Identify which cell holds the provided text, then report its [X, Y] central coordinate. 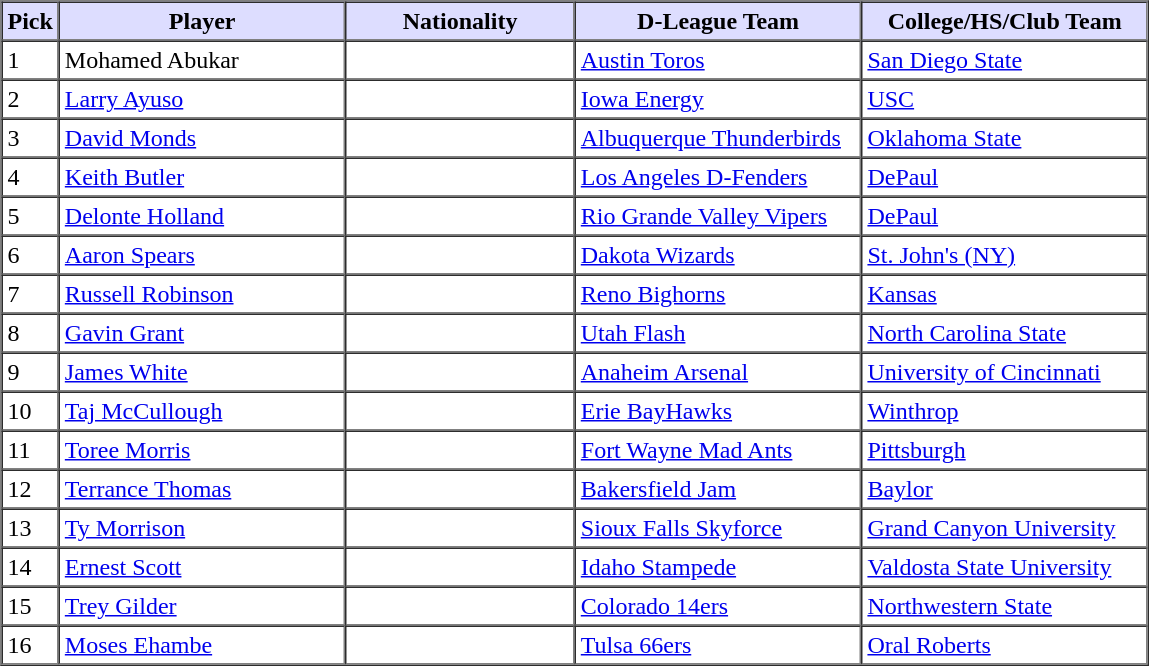
11 [30, 450]
Larry Ayuso [202, 100]
David Monds [202, 138]
1 [30, 60]
Oklahoma State [1004, 138]
Player [202, 22]
13 [30, 528]
Moses Ehambe [202, 646]
6 [30, 256]
Reno Bighorns [718, 294]
Kansas [1004, 294]
University of Cincinnati [1004, 372]
Trey Gilder [202, 606]
Keith Butler [202, 178]
Sioux Falls Skyforce [718, 528]
USC [1004, 100]
Pick [30, 22]
Nationality [460, 22]
Aaron Spears [202, 256]
14 [30, 568]
Gavin Grant [202, 334]
D-League Team [718, 22]
Bakersfield Jam [718, 490]
Erie BayHawks [718, 412]
7 [30, 294]
Valdosta State University [1004, 568]
Toree Morris [202, 450]
12 [30, 490]
5 [30, 216]
Oral Roberts [1004, 646]
Austin Toros [718, 60]
Utah Flash [718, 334]
Pittsburgh [1004, 450]
Ty Morrison [202, 528]
Albuquerque Thunderbirds [718, 138]
Fort Wayne Mad Ants [718, 450]
Tulsa 66ers [718, 646]
10 [30, 412]
8 [30, 334]
15 [30, 606]
Mohamed Abukar [202, 60]
Grand Canyon University [1004, 528]
Los Angeles D-Fenders [718, 178]
Idaho Stampede [718, 568]
Russell Robinson [202, 294]
Baylor [1004, 490]
Colorado 14ers [718, 606]
9 [30, 372]
2 [30, 100]
College/HS/Club Team [1004, 22]
James White [202, 372]
San Diego State [1004, 60]
Northwestern State [1004, 606]
Anaheim Arsenal [718, 372]
16 [30, 646]
Terrance Thomas [202, 490]
Dakota Wizards [718, 256]
Taj McCullough [202, 412]
3 [30, 138]
Rio Grande Valley Vipers [718, 216]
4 [30, 178]
Delonte Holland [202, 216]
Iowa Energy [718, 100]
Ernest Scott [202, 568]
North Carolina State [1004, 334]
Winthrop [1004, 412]
St. John's (NY) [1004, 256]
